Output the [x, y] coordinate of the center of the cell containing the given text.  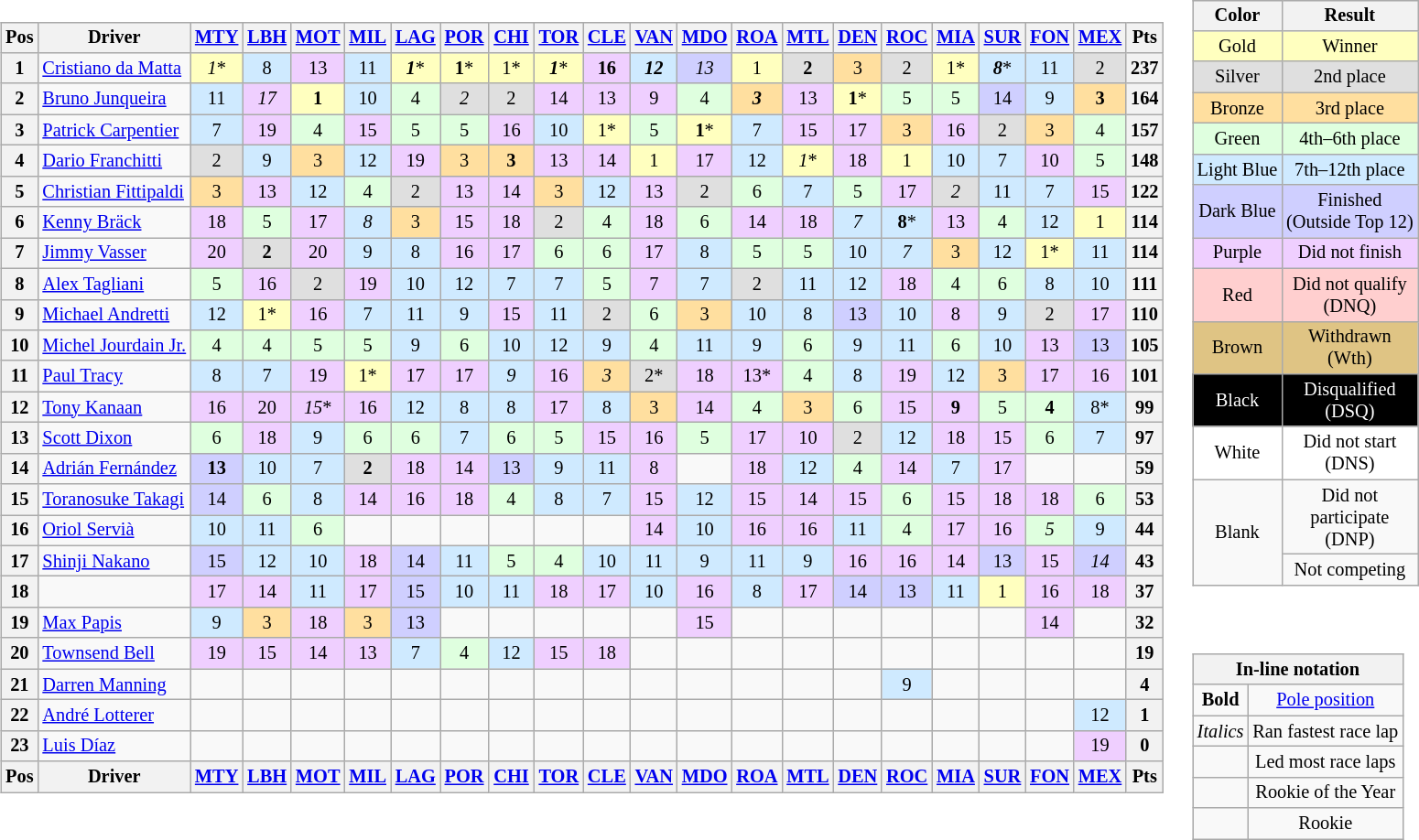
Adrián Fernández [114, 468]
Gold [1238, 47]
André Lotterer [114, 716]
3rd place [1349, 108]
Did not finish [1349, 253]
White [1238, 453]
Rookie of the Year [1326, 792]
Withdrawn(Wth) [1349, 348]
22 [19, 716]
2* [654, 376]
Max Papis [114, 623]
164 [1144, 99]
148 [1144, 161]
Christian Fittipaldi [114, 191]
7th–12th place [1349, 169]
Blank [1238, 533]
Purple [1238, 253]
Finished(Outside Top 12) [1349, 211]
Silver [1238, 77]
Shinji Nakano [114, 561]
157 [1144, 130]
97 [1144, 438]
Rookie [1326, 824]
110 [1144, 315]
23 [19, 746]
59 [1144, 468]
Toranosuke Takagi [114, 500]
53 [1144, 500]
237 [1144, 69]
Light Blue [1238, 169]
Tony Kanaan [114, 407]
Green [1238, 139]
Italics [1221, 731]
Michael Andretti [114, 315]
Dario Franchitti [114, 161]
Townsend Bell [114, 653]
37 [1144, 592]
Color [1238, 16]
44 [1144, 531]
2nd place [1349, 77]
99 [1144, 407]
Michel Jourdain Jr. [114, 346]
Not competing [1349, 570]
Led most race laps [1326, 762]
Patrick Carpentier [114, 130]
In-line notation [1298, 670]
Bold [1221, 700]
Pole position [1326, 700]
Brown [1238, 348]
21 [19, 684]
Darren Manning [114, 684]
32 [1144, 623]
Paul Tracy [114, 376]
Bronze [1238, 108]
Winner [1349, 47]
111 [1144, 284]
Jimmy Vasser [114, 253]
Luis Díaz [114, 746]
105 [1144, 346]
Oriol Servià [114, 531]
Did not start(DNS) [1349, 453]
43 [1144, 561]
15* [318, 407]
Result [1349, 16]
Disqualified(DSQ) [1349, 401]
13* [756, 376]
Did notparticipate(DNP) [1349, 517]
Did not qualify(DNQ) [1349, 295]
Red [1238, 295]
0 [1144, 746]
Dark Blue [1238, 211]
101 [1144, 376]
Kenny Bräck [114, 222]
4th–6th place [1349, 139]
Cristiano da Matta [114, 69]
Scott Dixon [114, 438]
Alex Tagliani [114, 284]
Bruno Junqueira [114, 99]
Black [1238, 401]
Ran fastest race lap [1326, 731]
122 [1144, 191]
